Extract the [x, y] coordinate from the center of the cell holding the provided text.  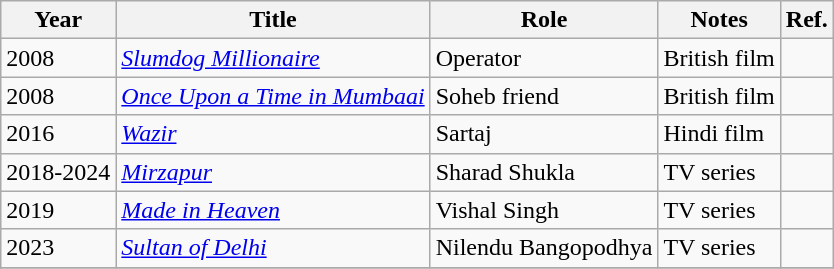
Operator [544, 58]
Slumdog Millionaire [273, 58]
Vishal Singh [544, 210]
Hindi film [719, 134]
2016 [58, 134]
Once Upon a Time in Mumbaai [273, 96]
2023 [58, 248]
Notes [719, 20]
Nilendu Bangopodhya [544, 248]
Mirzapur [273, 172]
Sartaj [544, 134]
Title [273, 20]
Ref. [806, 20]
2018-2024 [58, 172]
Sultan of Delhi [273, 248]
Year [58, 20]
Soheb friend [544, 96]
Sharad Shukla [544, 172]
Role [544, 20]
2019 [58, 210]
Made in Heaven [273, 210]
Wazir [273, 134]
